Detect which cell encompasses the target text, then output its (x, y) center coordinate. 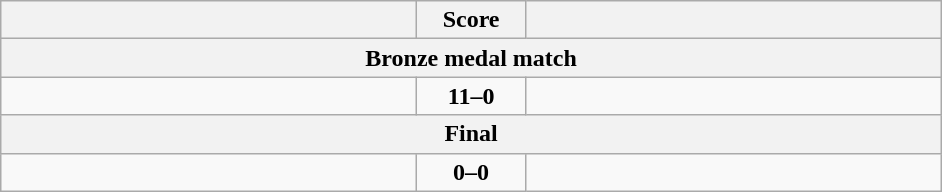
Score (472, 20)
0–0 (472, 172)
Final (472, 134)
Bronze medal match (472, 58)
11–0 (472, 96)
